Search for the cell housing the specified text and yield its (X, Y) center coordinate. 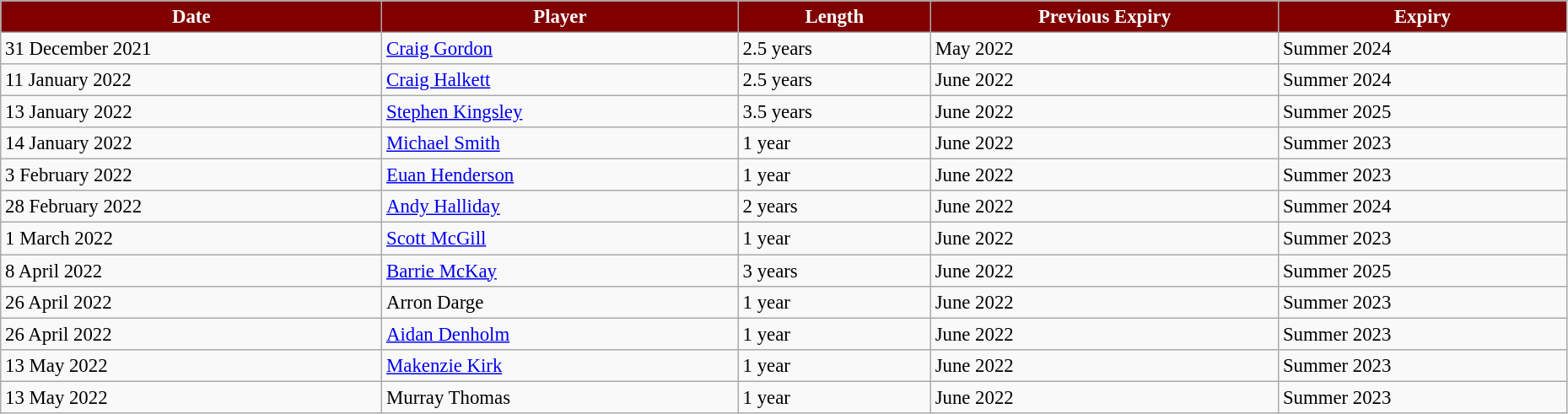
Murray Thomas (560, 397)
Stephen Kingsley (560, 112)
Date (191, 17)
Barrie McKay (560, 271)
13 January 2022 (191, 112)
3 February 2022 (191, 175)
1 March 2022 (191, 239)
3 years (834, 271)
Euan Henderson (560, 175)
8 April 2022 (191, 271)
14 January 2022 (191, 143)
Expiry (1423, 17)
Length (834, 17)
Arron Darge (560, 302)
Scott McGill (560, 239)
31 December 2021 (191, 49)
3.5 years (834, 112)
2 years (834, 207)
Craig Gordon (560, 49)
Andy Halliday (560, 207)
Craig Halkett (560, 80)
11 January 2022 (191, 80)
Player (560, 17)
28 February 2022 (191, 207)
Michael Smith (560, 143)
May 2022 (1104, 49)
Aidan Denholm (560, 334)
Makenzie Kirk (560, 365)
Previous Expiry (1104, 17)
